Capture the cell that displays the provided text and extract its (X, Y) central coordinate. 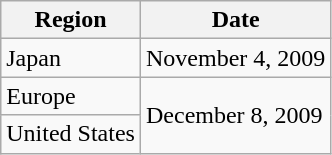
Europe (71, 96)
United States (71, 134)
December 8, 2009 (235, 115)
November 4, 2009 (235, 58)
Date (235, 20)
Japan (71, 58)
Region (71, 20)
